Scan for the cell matching the given text and deliver its [X, Y] coordinate at center. 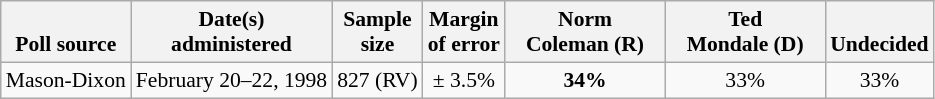
Undecided [879, 32]
Samplesize [378, 32]
NormColeman (R) [585, 32]
Date(s)administered [232, 32]
827 (RV) [378, 80]
TedMondale (D) [745, 32]
Mason-Dixon [66, 80]
34% [585, 80]
Poll source [66, 32]
Marginof error [464, 32]
± 3.5% [464, 80]
February 20–22, 1998 [232, 80]
